Capture the cell that displays the provided text and extract its [x, y] central coordinate. 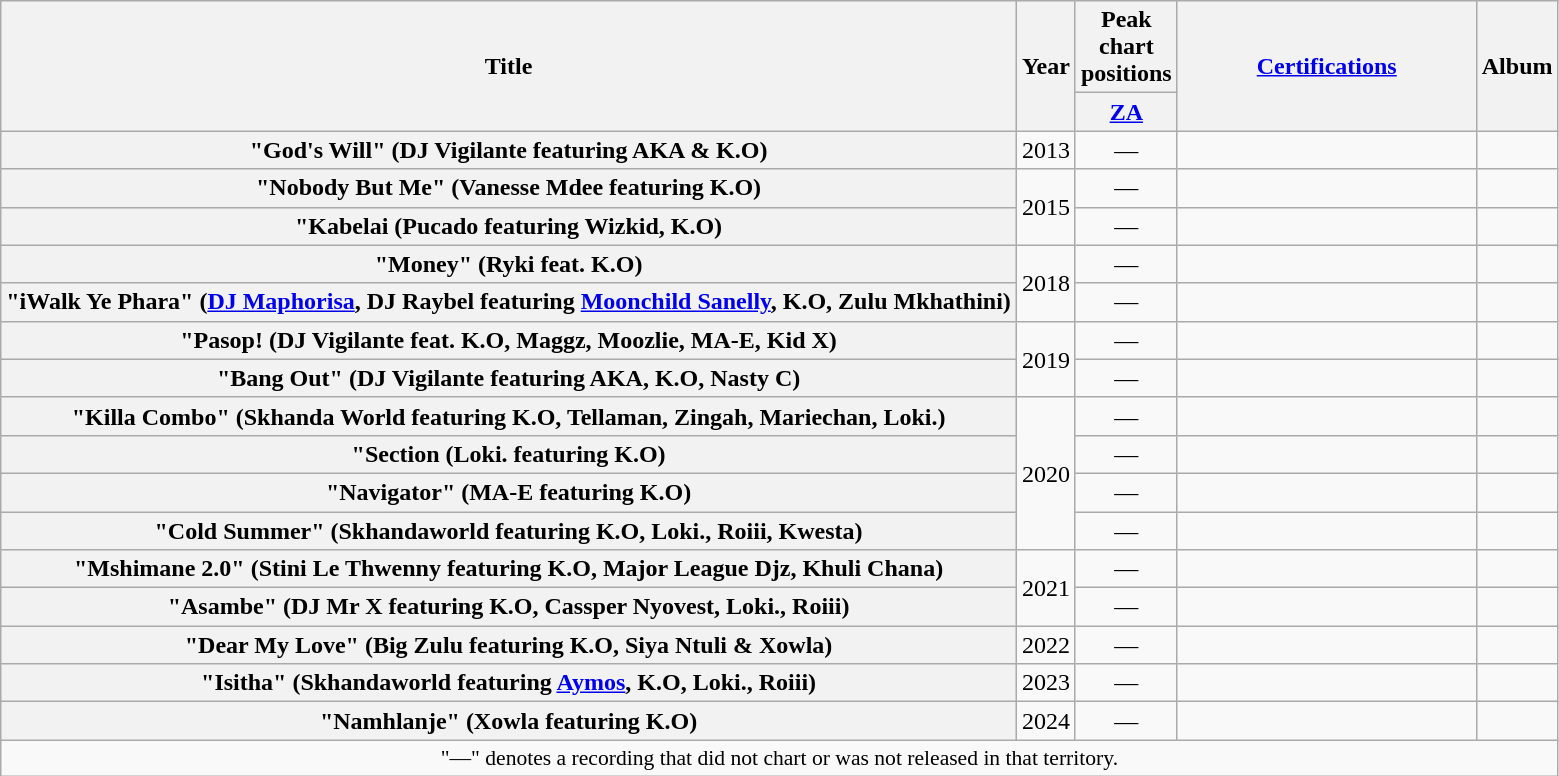
"Nobody But Me" (Vanesse Mdee featuring K.O) [509, 188]
2015 [1046, 207]
"Navigator" (MA-E featuring K.O) [509, 492]
"Killa Combo" (Skhanda World featuring K.O, Tellaman, Zingah, Mariechan, Loki.) [509, 416]
Album [1517, 66]
2013 [1046, 150]
"Dear My Love" (Big Zulu featuring K.O, Siya Ntuli & Xowla) [509, 645]
Year [1046, 66]
2020 [1046, 473]
ZA [1126, 112]
"Money" (Ryki feat. K.O) [509, 264]
Peak chart positions [1126, 47]
"—" denotes a recording that did not chart or was not released in that territory. [780, 758]
Certifications [1326, 66]
"Cold Summer" (Skhandaworld featuring K.O, Loki., Roiii, Kwesta) [509, 531]
"Bang Out" (DJ Vigilante featuring AKA, K.O, Nasty C) [509, 378]
"Kabelai (Pucado featuring Wizkid, K.O) [509, 226]
"iWalk Ye Phara" (DJ Maphorisa, DJ Raybel featuring Moonchild Sanelly, K.O, Zulu Mkhathini) [509, 302]
"Namhlanje" (Xowla featuring K.O) [509, 721]
"Pasop! (DJ Vigilante feat. K.O, Maggz, Moozlie, MA-E, Kid X) [509, 340]
2022 [1046, 645]
2023 [1046, 683]
"Isitha" (Skhandaworld featuring Aymos, K.O, Loki., Roiii) [509, 683]
"Section (Loki. featuring K.O) [509, 454]
2019 [1046, 359]
"Mshimane 2.0" (Stini Le Thwenny featuring K.O, Major League Djz, Khuli Chana) [509, 569]
"God's Will" (DJ Vigilante featuring AKA & K.O) [509, 150]
2018 [1046, 283]
Title [509, 66]
"Asambe" (DJ Mr X featuring K.O, Cassper Nyovest, Loki., Roiii) [509, 607]
2024 [1046, 721]
2021 [1046, 588]
